Search for the cell housing the specified text and yield its [X, Y] center coordinate. 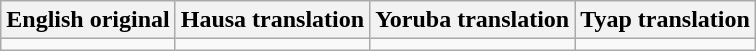
Hausa translation [272, 20]
Yoruba translation [472, 20]
English original [88, 20]
Tyap translation [666, 20]
